Output the (x, y) coordinate of the center of the cell containing the given text.  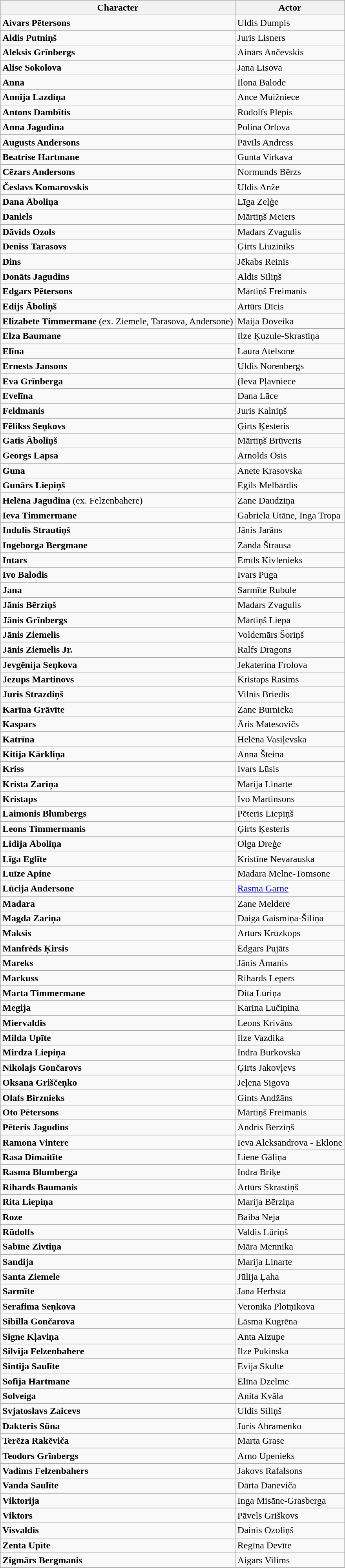
Kitija Kārkliņa (118, 754)
Alise Sokolova (118, 67)
Gints Andžāns (290, 1097)
Markuss (118, 978)
Ralfs Dragons (290, 649)
Ance Muižniece (290, 97)
Karīna Grāvīte (118, 709)
Ieva Aleksandrova - Eklone (290, 1142)
Dārta Daneviča (290, 1486)
Laimonis Blumbergs (118, 814)
Nikolajs Gončarovs (118, 1068)
Arno Upenieks (290, 1456)
Annija Lazdiņa (118, 97)
Elīna (118, 351)
Dainis Ozoliņš (290, 1530)
Santa Ziemele (118, 1277)
Lūcija Andersone (118, 888)
Gunārs Liepiņš (118, 486)
Anete Krasovska (290, 471)
Uldis Siliņš (290, 1411)
Gatis Āboliņš (118, 441)
Elīna Dzelme (290, 1381)
Anna Šteina (290, 754)
Dakteris Sūna (118, 1426)
Pēteris Liepiņš (290, 814)
Zigmārs Bergmanis (118, 1560)
Deniss Tarasovs (118, 247)
Dana Āboliņa (118, 202)
Jekaterina Frolova (290, 665)
Antons Dambītis (118, 112)
Guna (118, 471)
Viktorija (118, 1501)
Jevgēnija Seņkova (118, 665)
Sarmīte Rubule (290, 590)
Jeļena Sigova (290, 1082)
Dita Lūriņa (290, 993)
Maksis (118, 933)
Marta Timmermane (118, 993)
Olga Dreģe (290, 844)
Ģirts Jakovļevs (290, 1068)
Donāts Jagudins (118, 276)
Megija (118, 1008)
Jana (118, 590)
Vilnis Briedis (290, 695)
Ivo Balodis (118, 575)
Milda Upīte (118, 1038)
Svjatoslavs Zaicevs (118, 1411)
Signe Kļaviņa (118, 1336)
Rasma Blumberga (118, 1172)
Veronika Plotņikova (290, 1306)
Karina Lučiņina (290, 1008)
Baiba Neja (290, 1217)
Andris Bērziņš (290, 1127)
Kaspars (118, 724)
Evelīna (118, 396)
Oto Pētersons (118, 1112)
Madara (118, 903)
Cēzars Andersons (118, 172)
Anna (118, 82)
Ģirts Liuziniks (290, 247)
Jakovs Rafalsons (290, 1471)
Oksana Griščeņko (118, 1082)
Silvija Felzenbahere (118, 1351)
Eva Grīnberga (118, 381)
(Ieva Pļavniece (290, 381)
Inga Misāne-Grasberga (290, 1501)
Anna Jagudina (118, 127)
Artūrs Dīcis (290, 306)
Jūlija Ļaha (290, 1277)
Aldis Putniņš (118, 38)
Ilona Balode (290, 82)
Aldis Siliņš (290, 276)
Māra Mennika (290, 1247)
Ivars Puga (290, 575)
Indulis Strautiņš (118, 530)
Vanda Saulīte (118, 1486)
Georgs Lapsa (118, 456)
Dana Lāce (290, 396)
Sandija (118, 1262)
Dins (118, 262)
Zane Daudziņa (290, 500)
Helēna Jagudina (ex. Felzenbahere) (118, 500)
Aigars Vilims (290, 1560)
Anita Kvāla (290, 1396)
Ramona Vintere (118, 1142)
Jezups Martinovs (118, 680)
Rihards Baumanis (118, 1187)
Gabriela Utāne, Inga Tropa (290, 515)
Feldmanis (118, 411)
Sibilla Gončarova (118, 1321)
Ernests Jansons (118, 366)
Dāvids Ozols (118, 232)
Maija Doveika (290, 321)
Lāsma Kugrēna (290, 1321)
Juris Abramenko (290, 1426)
Egils Melbārdis (290, 486)
Evija Skulte (290, 1366)
Serafima Seņkova (118, 1306)
Jānis Āmanis (290, 963)
Aivars Pētersons (118, 23)
Emīls Kivlenieks (290, 560)
Ilze Ķuzule-Skrastiņa (290, 336)
Katrīna (118, 739)
Daiga Gaismiņa-Šiliņa (290, 919)
Uldis Anže (290, 187)
Ieva Timmermane (118, 515)
Ivars Lūsis (290, 769)
Sabīne Zivtiņa (118, 1247)
Jānis Grīnbergs (118, 620)
Ilze Pukinska (290, 1351)
Uldis Norenbergs (290, 366)
Līga Zeļģe (290, 202)
Leons Krivāns (290, 1023)
Kristaps Rasims (290, 680)
Pēteris Jagudins (118, 1127)
Miervaldis (118, 1023)
Zane Burnicka (290, 709)
Rihards Lepers (290, 978)
Ingeborga Bergmane (118, 545)
Sofija Hartmane (118, 1381)
Manfrēds Ķirsis (118, 948)
Sintija Saulīte (118, 1366)
Jānis Jarāns (290, 530)
Mārtiņš Meiers (290, 217)
Mārtiņš Liepa (290, 620)
Rūdolfs (118, 1232)
Character (118, 8)
Mareks (118, 963)
Marija Bērziņa (290, 1202)
Vadims Felzenbahers (118, 1471)
Jānis Bērziņš (118, 605)
Elza Baumane (118, 336)
Daniels (118, 217)
Juris Strazdiņš (118, 695)
Jana Lisova (290, 67)
Magda Zariņa (118, 919)
Leons Timmermanis (118, 829)
Polina Orlova (290, 127)
Zanda Štrausa (290, 545)
Fēlikss Seņkovs (118, 426)
Pāvils Andress (290, 142)
Beatrise Hartmane (118, 157)
Terēza Rakēviča (118, 1441)
Jēkabs Reinis (290, 262)
Rasma Garne (290, 888)
Solveiga (118, 1396)
Anta Aizupe (290, 1336)
Arturs Krūzkops (290, 933)
Lidija Āboliņa (118, 844)
Luīze Apine (118, 873)
Viktors (118, 1515)
Krista Zariņa (118, 784)
Intars (118, 560)
Rita Liepiņa (118, 1202)
Edgars Pētersons (118, 291)
Uldis Dumpis (290, 23)
Rūdolfs Plēpis (290, 112)
Pāvels Griškovs (290, 1515)
Olafs Birznieks (118, 1097)
Edgars Pujāts (290, 948)
Aleksis Grīnbergs (118, 53)
Rasa Dimaitīte (118, 1157)
Kriss (118, 769)
Elizabete Timmermane (ex. Ziemele, Tarasova, Andersone) (118, 321)
Regīna Devīte (290, 1545)
Helēna Vasiļevska (290, 739)
Jānis Ziemelis Jr. (118, 649)
Kristaps (118, 799)
Indra Briķe (290, 1172)
Roze (118, 1217)
Jānis Ziemelis (118, 635)
Āris Matesovičs (290, 724)
Marta Grase (290, 1441)
Juris Lisners (290, 38)
Sarmīte (118, 1292)
Normunds Bērzs (290, 172)
Actor (290, 8)
Jana Herbsta (290, 1292)
Ivo Martinsons (290, 799)
Ainārs Ančevskis (290, 53)
Līga Eglīte (118, 859)
Artūrs Skrastiņš (290, 1187)
Visvaldis (118, 1530)
Voldemārs Šoriņš (290, 635)
Teodors Grīnbergs (118, 1456)
Ilze Vazdika (290, 1038)
Augusts Andersons (118, 142)
Zane Meldere (290, 903)
Mirdza Liepiņa (118, 1053)
Zenta Upīte (118, 1545)
Edijs Āboliņš (118, 306)
Gunta Virkava (290, 157)
Arnolds Osis (290, 456)
Kristīne Nevarauska (290, 859)
Indra Burkovska (290, 1053)
Valdis Lūriņš (290, 1232)
Liene Gāliņa (290, 1157)
Laura Atelsone (290, 351)
Madara Melne-Tomsone (290, 873)
Mārtiņš Brūveris (290, 441)
Česlavs Komarovskis (118, 187)
Juris Kalniņš (290, 411)
